Extract the (x, y) coordinate from the center of the cell holding the provided text.  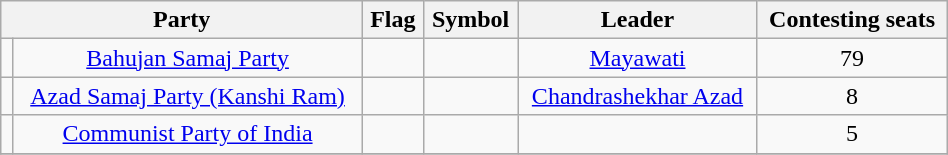
Contesting seats (852, 20)
Symbol (470, 20)
79 (852, 58)
8 (852, 96)
Azad Samaj Party (Kanshi Ram) (188, 96)
Mayawati (638, 58)
5 (852, 134)
Bahujan Samaj Party (188, 58)
Chandrashekhar Azad (638, 96)
Leader (638, 20)
Party (182, 20)
Flag (394, 20)
Communist Party of India (188, 134)
